Detect which cell encompasses the target text, then output its [x, y] center coordinate. 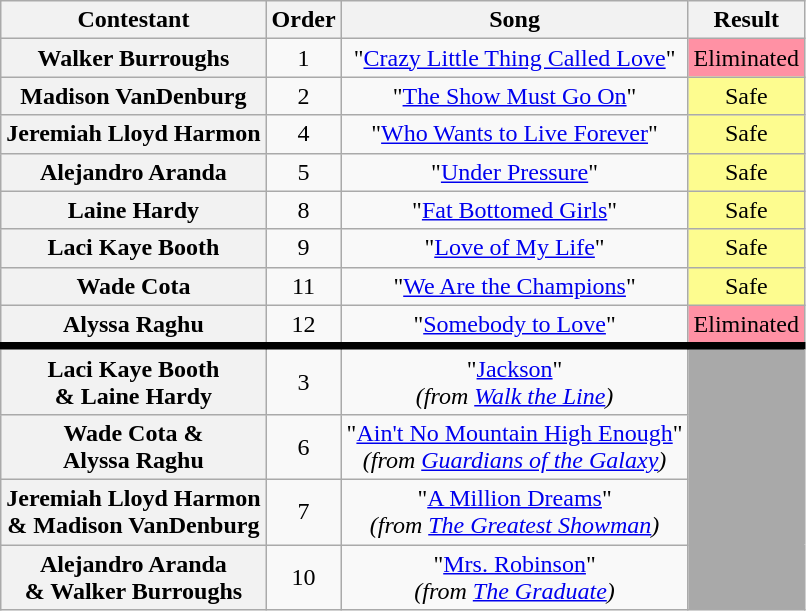
4 [304, 134]
"Fat Bottomed Girls" [514, 210]
"Mrs. Robinson"(from The Graduate) [514, 576]
Jeremiah Lloyd Harmon [134, 134]
3 [304, 380]
"Crazy Little Thing Called Love" [514, 58]
11 [304, 286]
Wade Cota &Alyssa Raghu [134, 446]
Wade Cota [134, 286]
"Who Wants to Live Forever" [514, 134]
Laine Hardy [134, 210]
"Under Pressure" [514, 172]
8 [304, 210]
Laci Kaye Booth& Laine Hardy [134, 380]
"Love of My Life" [514, 248]
Order [304, 20]
5 [304, 172]
"We Are the Champions" [514, 286]
Alejandro Aranda& Walker Burroughs [134, 576]
Result [746, 20]
"Ain't No Mountain High Enough"(from Guardians of the Galaxy) [514, 446]
"The Show Must Go On" [514, 96]
2 [304, 96]
Song [514, 20]
1 [304, 58]
Laci Kaye Booth [134, 248]
Walker Burroughs [134, 58]
Alejandro Aranda [134, 172]
"A Million Dreams"(from The Greatest Showman) [514, 512]
12 [304, 326]
Contestant [134, 20]
Madison VanDenburg [134, 96]
"Somebody to Love" [514, 326]
10 [304, 576]
"Jackson"(from Walk the Line) [514, 380]
9 [304, 248]
Alyssa Raghu [134, 326]
7 [304, 512]
6 [304, 446]
Jeremiah Lloyd Harmon& Madison VanDenburg [134, 512]
